Output the (X, Y) coordinate of the center of the cell containing the given text.  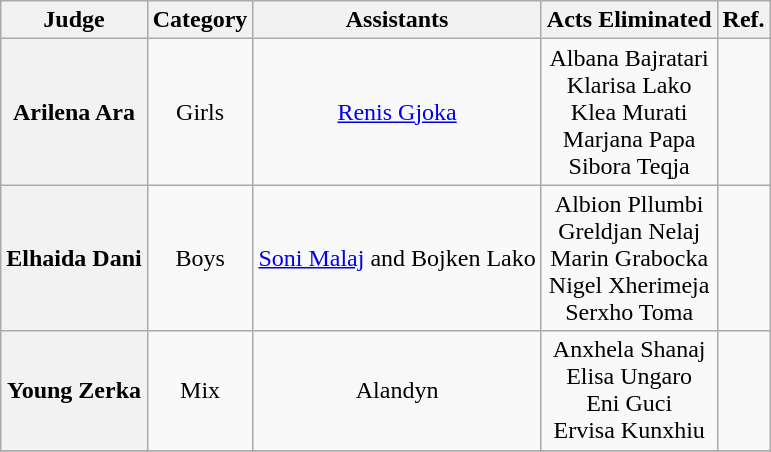
Boys (200, 258)
Albana BajratariKlarisa LakoKlea MuratiMarjana PapaSibora Teqja (629, 112)
Mix (200, 390)
Arilena Ara (74, 112)
Albion PllumbiGreldjan NelajMarin GrabockaNigel XherimejaSerxho Toma (629, 258)
Ref. (744, 20)
Category (200, 20)
Judge (74, 20)
Soni Malaj and Bojken Lako (397, 258)
Alandyn (397, 390)
Renis Gjoka (397, 112)
Anxhela ShanajElisa UngaroEni GuciErvisa Kunxhiu (629, 390)
Elhaida Dani (74, 258)
Young Zerka (74, 390)
Girls (200, 112)
Assistants (397, 20)
Acts Eliminated (629, 20)
